Provide the [x, y] coordinate of the cell's center where the given text is located.  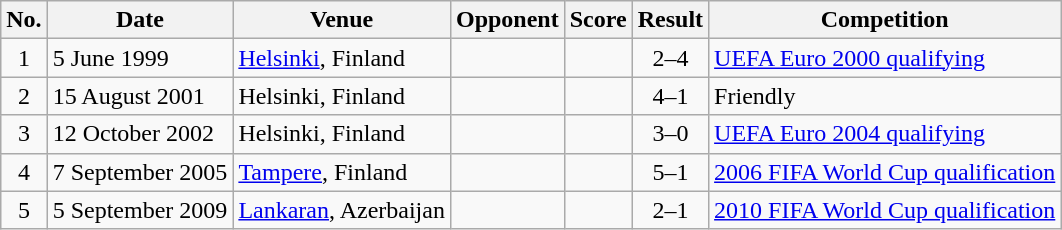
No. [24, 20]
Opponent [507, 20]
1 [24, 58]
Lankaran, Azerbaijan [342, 210]
3 [24, 134]
Friendly [885, 96]
Score [598, 20]
2–1 [670, 210]
Tampere, Finland [342, 172]
15 August 2001 [140, 96]
Result [670, 20]
2–4 [670, 58]
4 [24, 172]
UEFA Euro 2000 qualifying [885, 58]
Venue [342, 20]
2 [24, 96]
Competition [885, 20]
7 September 2005 [140, 172]
4–1 [670, 96]
UEFA Euro 2004 qualifying [885, 134]
2006 FIFA World Cup qualification [885, 172]
5 September 2009 [140, 210]
2010 FIFA World Cup qualification [885, 210]
5 June 1999 [140, 58]
12 October 2002 [140, 134]
5–1 [670, 172]
5 [24, 210]
3–0 [670, 134]
Date [140, 20]
